Scan for the cell matching the given text and deliver its [X, Y] coordinate at center. 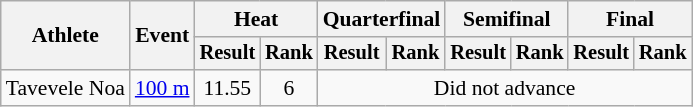
11.55 [228, 88]
Athlete [66, 36]
Final [630, 19]
Tavevele Noa [66, 88]
Semifinal [506, 19]
Quarterfinal [382, 19]
Did not advance [505, 88]
Heat [256, 19]
100 m [162, 88]
Event [162, 36]
6 [289, 88]
